Search for the cell housing the specified text and yield its (X, Y) center coordinate. 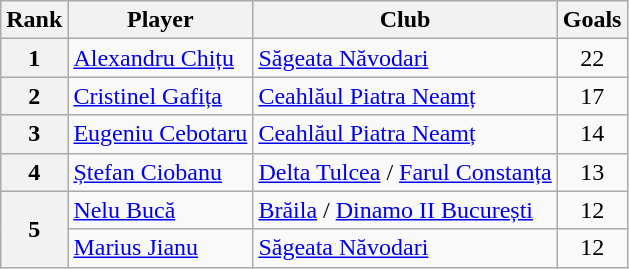
Player (160, 20)
Rank (34, 20)
Marius Jianu (160, 248)
22 (592, 58)
Delta Tulcea / Farul Constanța (405, 172)
Nelu Bucă (160, 210)
17 (592, 96)
3 (34, 134)
1 (34, 58)
Alexandru Chițu (160, 58)
13 (592, 172)
4 (34, 172)
Goals (592, 20)
Eugeniu Cebotaru (160, 134)
14 (592, 134)
Brăila / Dinamo II București (405, 210)
2 (34, 96)
Cristinel Gafița (160, 96)
5 (34, 229)
Ștefan Ciobanu (160, 172)
Club (405, 20)
